Identify which cell holds the provided text, then report its (x, y) central coordinate. 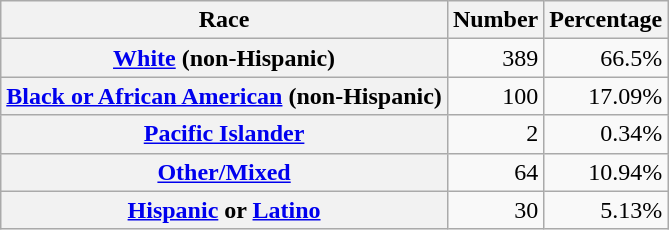
64 (495, 172)
Pacific Islander (224, 134)
10.94% (606, 172)
5.13% (606, 210)
Black or African American (non-Hispanic) (224, 96)
0.34% (606, 134)
Hispanic or Latino (224, 210)
Race (224, 20)
66.5% (606, 58)
30 (495, 210)
Number (495, 20)
100 (495, 96)
Other/Mixed (224, 172)
White (non-Hispanic) (224, 58)
17.09% (606, 96)
2 (495, 134)
Percentage (606, 20)
389 (495, 58)
